Determine the [x, y] coordinate at the center of the cell enclosing the given text.  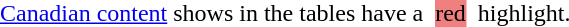
red [450, 14]
Canadian content shows in the tables have a [218, 14]
